Extract the (X, Y) coordinate from the center of the cell holding the provided text.  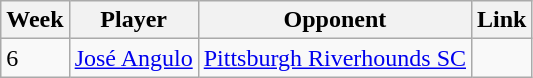
Pittsburgh Riverhounds SC (334, 58)
Link (502, 20)
Week (35, 20)
Player (134, 20)
José Angulo (134, 58)
6 (35, 58)
Opponent (334, 20)
